For the text-containing cell, return its midpoint in (X, Y) coordinate format. 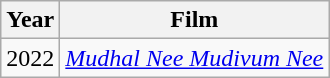
2022 (30, 58)
Mudhal Nee Mudivum Nee (194, 58)
Film (194, 20)
Year (30, 20)
